Extract the (x, y) coordinate from the center of the cell holding the provided text.  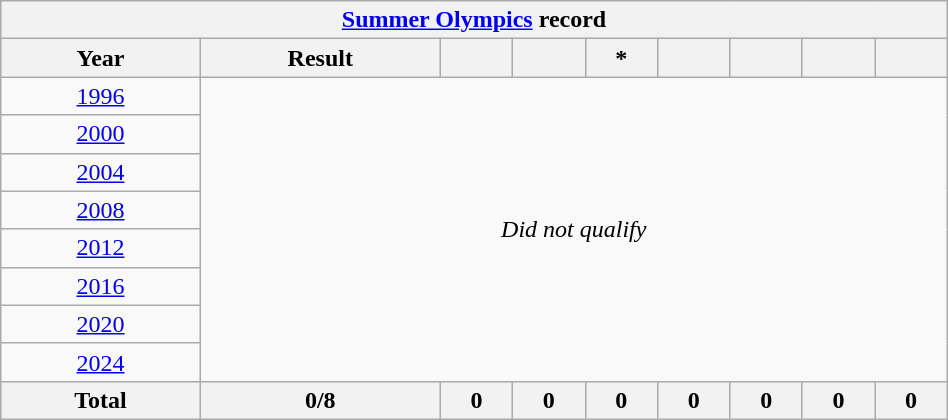
2020 (101, 324)
2012 (101, 248)
1996 (101, 96)
0/8 (320, 400)
2004 (101, 172)
2000 (101, 134)
Did not qualify (574, 229)
Summer Olympics record (474, 20)
2016 (101, 286)
Total (101, 400)
2024 (101, 362)
* (621, 58)
Year (101, 58)
Result (320, 58)
2008 (101, 210)
